For the text-containing cell, return its midpoint in [X, Y] coordinate format. 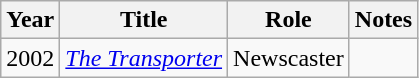
Year [30, 20]
The Transporter [144, 58]
2002 [30, 58]
Newscaster [289, 58]
Role [289, 20]
Notes [383, 20]
Title [144, 20]
